Extract the [X, Y] coordinate from the center of the cell holding the provided text.  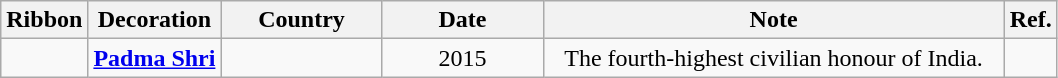
The fourth-highest civilian honour of India. [774, 58]
Ref. [1030, 20]
Decoration [154, 20]
Note [774, 20]
Ribbon [44, 20]
Padma Shri [154, 58]
Date [462, 20]
2015 [462, 58]
Country [302, 20]
